Determine the (x, y) coordinate at the center of the cell enclosing the given text.  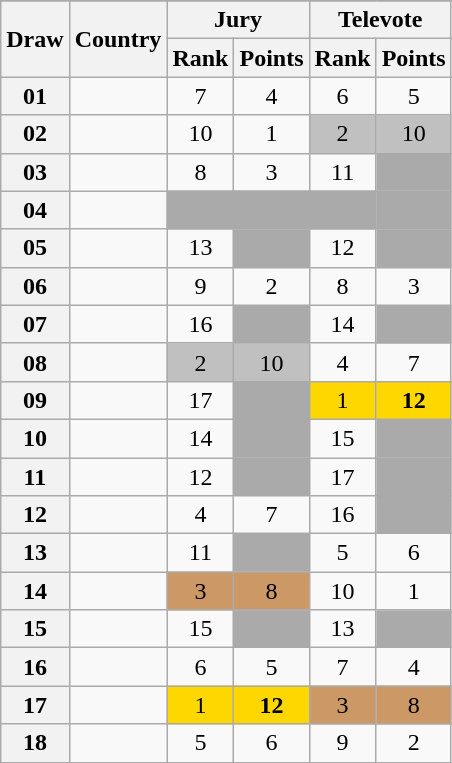
18 (35, 743)
07 (35, 324)
08 (35, 362)
04 (35, 210)
Draw (35, 39)
01 (35, 96)
Televote (380, 20)
05 (35, 248)
Jury (238, 20)
Country (118, 39)
02 (35, 134)
06 (35, 286)
09 (35, 400)
03 (35, 172)
